Return [X, Y] of the center of cell containing provided text 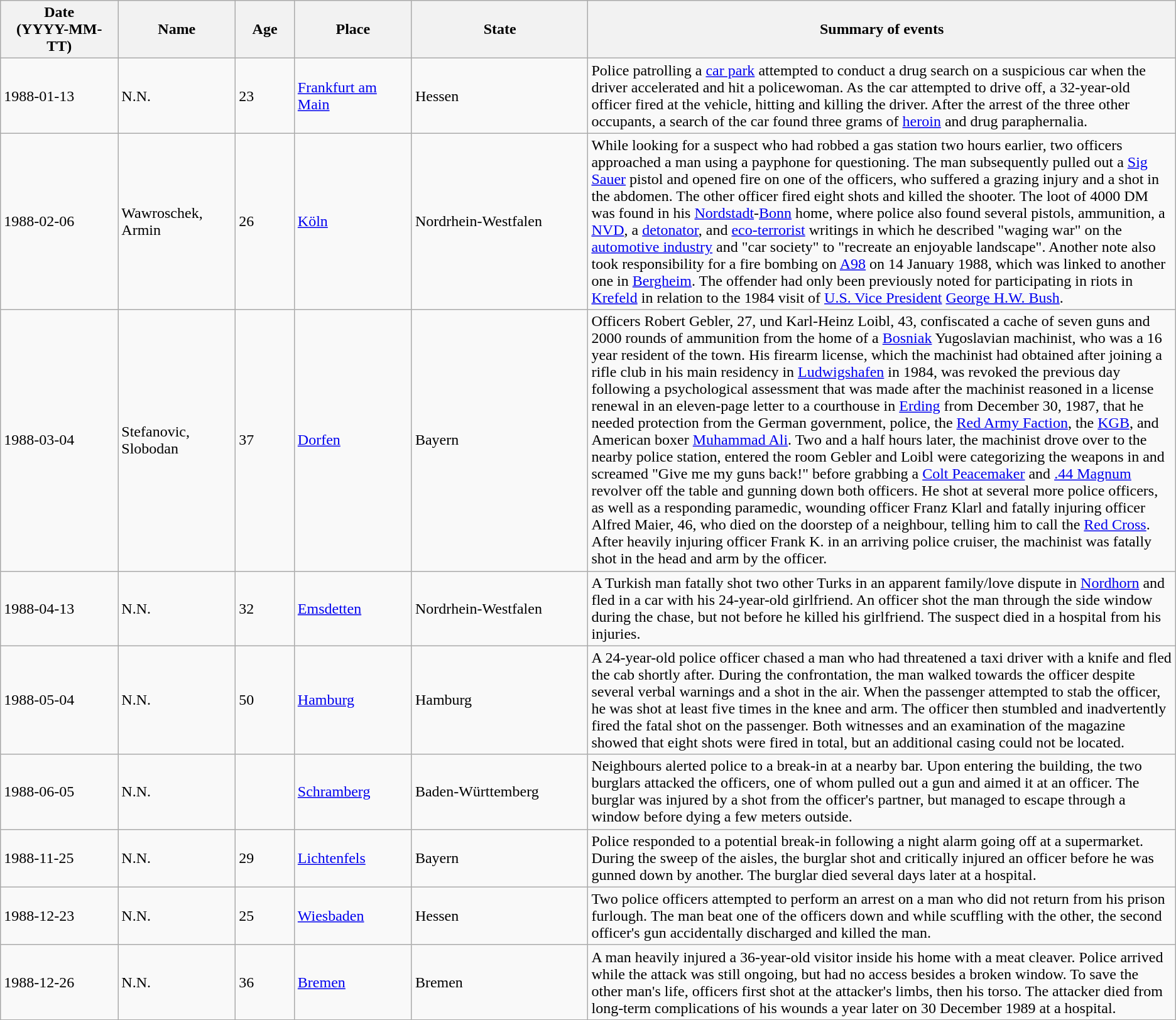
Stefanovic, Slobodan [177, 440]
Dorfen [353, 440]
36 [265, 982]
29 [265, 858]
1988-12-26 [59, 982]
Wiesbaden [353, 916]
Date(YYYY-MM-TT) [59, 30]
Lichtenfels [353, 858]
State [500, 30]
50 [265, 700]
32 [265, 608]
1988-02-06 [59, 221]
1988-03-04 [59, 440]
Schramberg [353, 791]
Köln [353, 221]
1988-11-25 [59, 858]
Emsdetten [353, 608]
23 [265, 95]
Age [265, 30]
Summary of events [882, 30]
Frankfurt am Main [353, 95]
Wawroschek, Armin [177, 221]
Name [177, 30]
Place [353, 30]
1988-04-13 [59, 608]
1988-12-23 [59, 916]
Baden-Württemberg [500, 791]
25 [265, 916]
1988-01-13 [59, 95]
1988-05-04 [59, 700]
26 [265, 221]
1988-06-05 [59, 791]
37 [265, 440]
